Provide the [X, Y] coordinate of the cell's center where the given text is located.  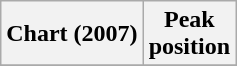
Chart (2007) [72, 34]
Peak position [189, 34]
